Return the (X, Y) coordinate for the center point of the cell that contains the specified text.  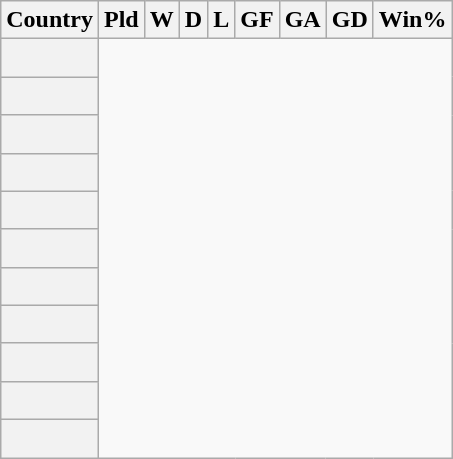
GD (350, 20)
W (162, 20)
GF (257, 20)
Country (50, 20)
GA (302, 20)
Win% (412, 20)
Pld (121, 20)
D (193, 20)
L (222, 20)
